Identify which cell holds the provided text, then report its [x, y] central coordinate. 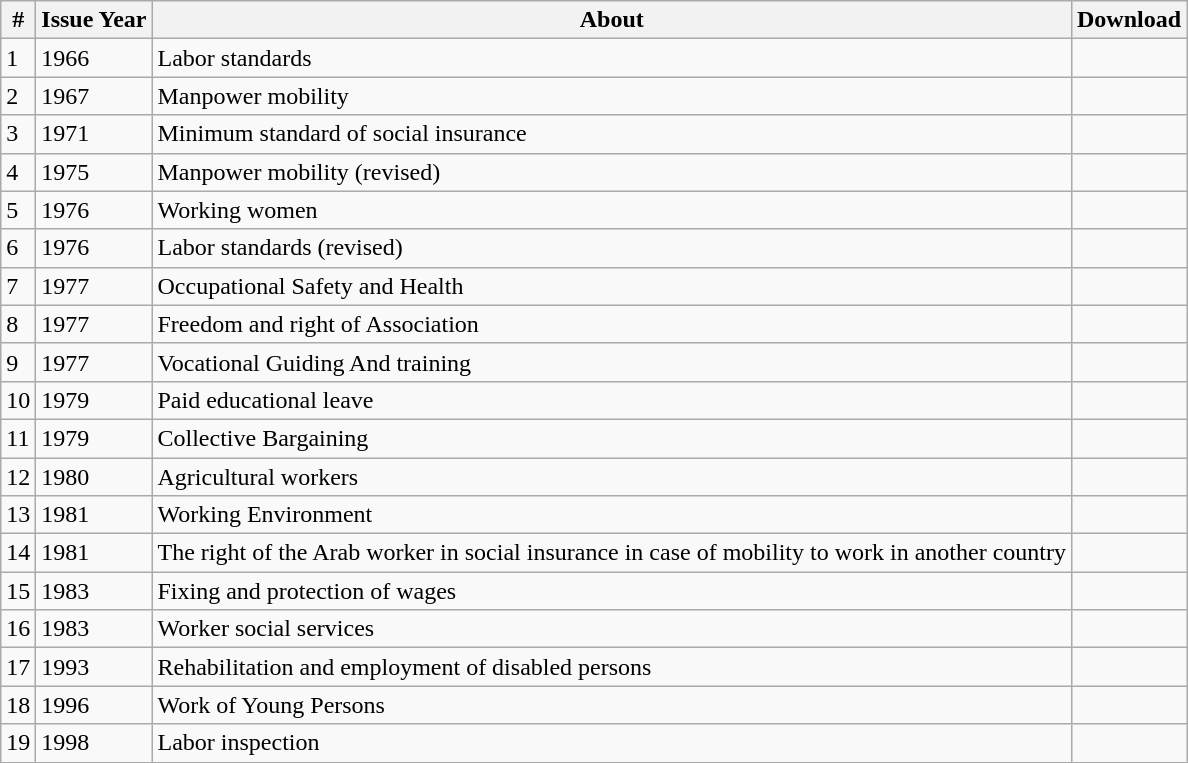
Working Environment [612, 515]
1998 [94, 743]
Working women [612, 210]
7 [18, 286]
1980 [94, 477]
1966 [94, 58]
19 [18, 743]
# [18, 20]
1971 [94, 134]
1975 [94, 172]
11 [18, 438]
17 [18, 667]
Manpower mobility (revised) [612, 172]
12 [18, 477]
15 [18, 591]
Collective Bargaining [612, 438]
6 [18, 248]
2 [18, 96]
Occupational Safety and Health [612, 286]
Issue Year [94, 20]
Worker social services [612, 629]
14 [18, 553]
1967 [94, 96]
Download [1128, 20]
Rehabilitation and employment of disabled persons [612, 667]
13 [18, 515]
Work of Young Persons [612, 705]
1 [18, 58]
Fixing and protection of wages [612, 591]
1996 [94, 705]
Minimum standard of social insurance [612, 134]
Freedom and right of Association [612, 324]
9 [18, 362]
Agricultural workers [612, 477]
Vocational Guiding And training [612, 362]
Labor inspection [612, 743]
18 [18, 705]
3 [18, 134]
16 [18, 629]
Paid educational leave [612, 400]
10 [18, 400]
8 [18, 324]
4 [18, 172]
1993 [94, 667]
Manpower mobility [612, 96]
5 [18, 210]
About [612, 20]
Labor standards (revised) [612, 248]
The right of the Arab worker in social insurance in case of mobility to work in another country [612, 553]
Labor standards [612, 58]
